Pinpoint the cell where the given text exists, returning its (X, Y) midpoint coordinate. 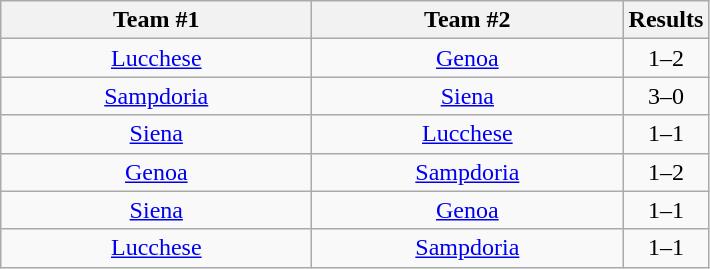
Team #2 (468, 20)
Team #1 (156, 20)
Results (666, 20)
3–0 (666, 96)
